From the cell containing the given text, extract its center point as (x, y) coordinate. 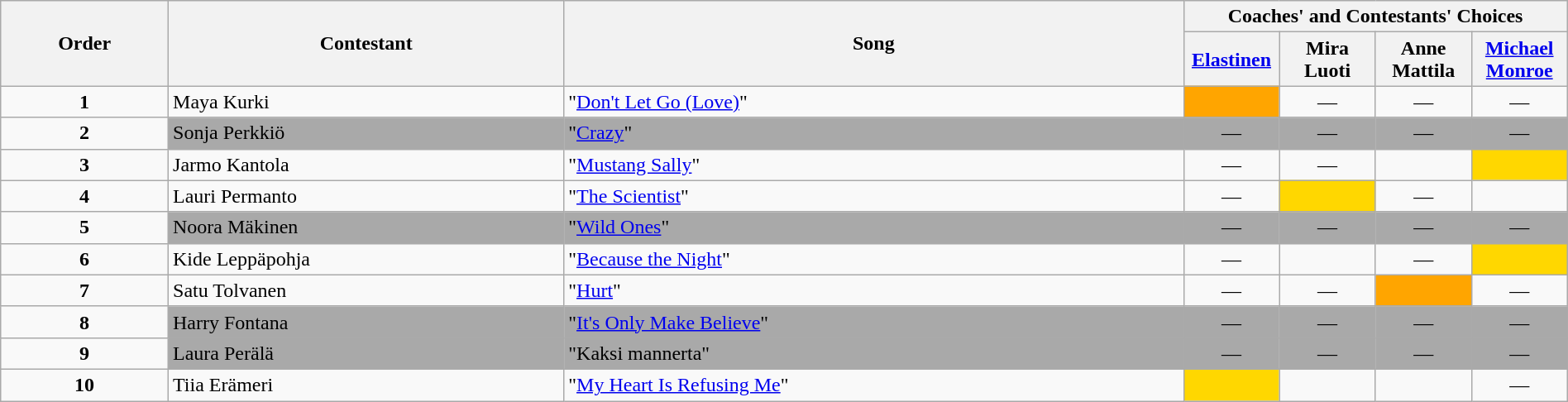
Order (84, 43)
Lauri Permanto (366, 196)
3 (84, 165)
4 (84, 196)
Jarmo Kantola (366, 165)
"Hurt" (873, 290)
9 (84, 353)
Maya Kurki (366, 102)
Satu Tolvanen (366, 290)
"Mustang Sally" (873, 165)
7 (84, 290)
Noora Mäkinen (366, 227)
8 (84, 322)
Song (873, 43)
"Kaksi mannerta" (873, 353)
Harry Fontana (366, 322)
"The Scientist" (873, 196)
Coaches' and Contestants' Choices (1375, 17)
1 (84, 102)
Elastinen (1231, 60)
"My Heart Is Refusing Me" (873, 385)
Contestant (366, 43)
"Don't Let Go (Love)" (873, 102)
Tiia Erämeri (366, 385)
"Because the Night" (873, 259)
Mira Luoti (1327, 60)
"Crazy" (873, 133)
10 (84, 385)
Kide Leppäpohja (366, 259)
2 (84, 133)
"It's Only Make Believe" (873, 322)
Anne Mattila (1423, 60)
Michael Monroe (1519, 60)
Laura Perälä (366, 353)
Sonja Perkkiö (366, 133)
"Wild Ones" (873, 227)
6 (84, 259)
5 (84, 227)
